For the text-containing cell, return its midpoint in [x, y] coordinate format. 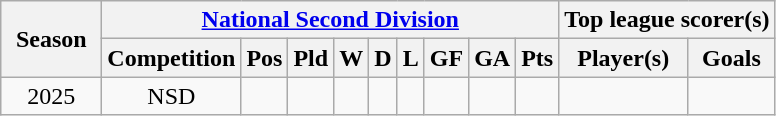
National Second Division [330, 20]
GF [446, 58]
Pts [538, 58]
Top league scorer(s) [667, 20]
Player(s) [624, 58]
NSD [172, 96]
D [383, 58]
2025 [52, 96]
L [410, 58]
W [352, 58]
Pld [311, 58]
Season [52, 39]
Goals [732, 58]
GA [492, 58]
Pos [264, 58]
Competition [172, 58]
